Return the (X, Y) coordinate for the center point of the cell that contains the specified text.  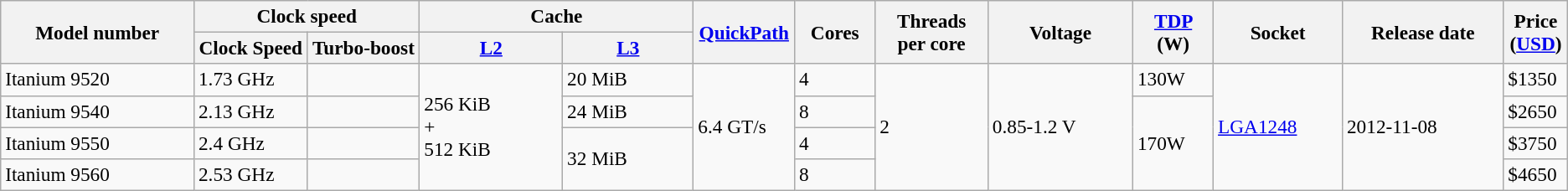
Itanium 9540 (97, 111)
L2 (491, 48)
$2650 (1536, 111)
24 MiB (628, 111)
LGA1248 (1278, 127)
QuickPath (744, 32)
170W (1173, 142)
L3 (628, 48)
20 MiB (628, 80)
2.4 GHz (251, 142)
2 (931, 127)
Socket (1278, 32)
130W (1173, 80)
2012-11-08 (1423, 127)
Threadsper core (931, 32)
Itanium 9550 (97, 142)
Cores (835, 32)
Turbo-boost (364, 48)
$1350 (1536, 80)
TDP (W) (1173, 32)
256 KiB +512 KiB (491, 127)
Itanium 9520 (97, 80)
2.13 GHz (251, 111)
Voltage (1060, 32)
$3750 (1536, 142)
Price (USD) (1536, 32)
Clock Speed (251, 48)
32 MiB (628, 158)
Cache (556, 16)
Release date (1423, 32)
0.85-1.2 V (1060, 127)
Model number (97, 32)
2.53 GHz (251, 174)
$4650 (1536, 174)
Itanium 9560 (97, 174)
Clock speed (307, 16)
6.4 GT/s (744, 127)
1.73 GHz (251, 80)
